Detect which cell encompasses the target text, then output its [X, Y] center coordinate. 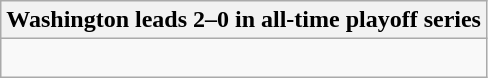
Washington leads 2–0 in all-time playoff series [244, 20]
